Find where the given text appears and provide that cell's center as (X, Y) coordinate. 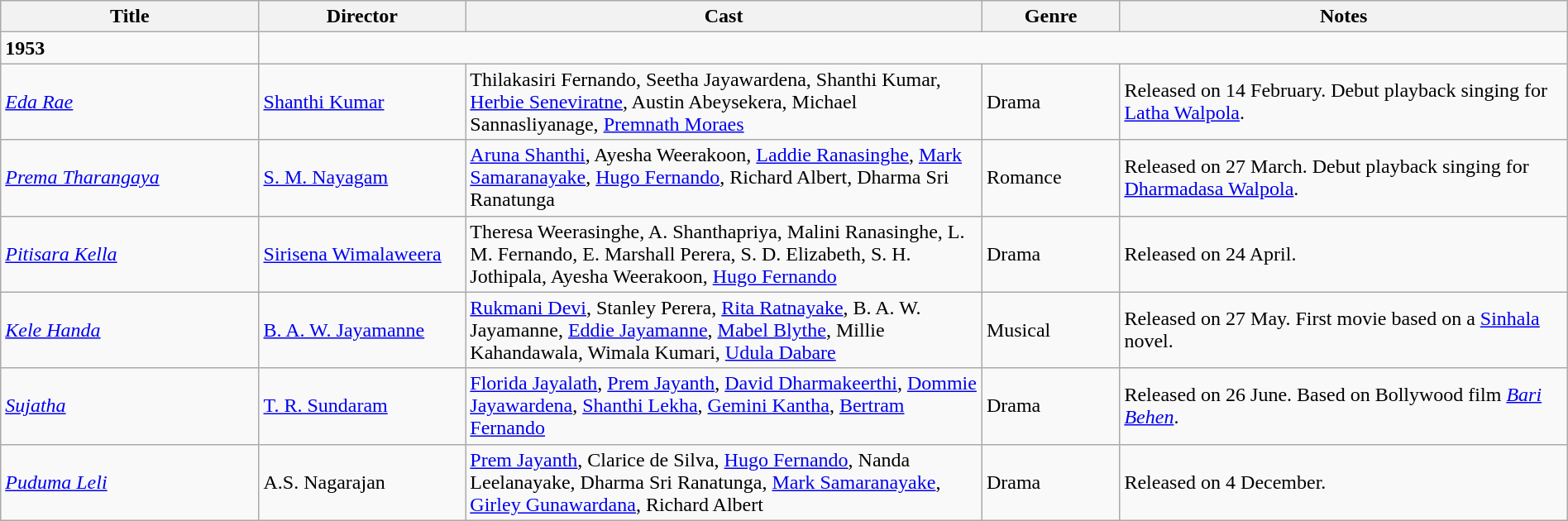
A.S. Nagarajan (362, 482)
Director (362, 17)
Title (130, 17)
Pitisara Kella (130, 254)
Florida Jayalath, Prem Jayanth, David Dharmakeerthi, Dommie Jayawardena, Shanthi Lekha, Gemini Kantha, Bertram Fernando (724, 406)
Prem Jayanth, Clarice de Silva, Hugo Fernando, Nanda Leelanayake, Dharma Sri Ranatunga, Mark Samaranayake, Girley Gunawardana, Richard Albert (724, 482)
Thilakasiri Fernando, Seetha Jayawardena, Shanthi Kumar, Herbie Seneviratne, Austin Abeysekera, Michael Sannasliyanage, Premnath Moraes (724, 102)
Released on 27 March. Debut playback singing for Dharmadasa Walpola. (1343, 178)
Released on 24 April. (1343, 254)
Notes (1343, 17)
Musical (1050, 330)
Eda Rae (130, 102)
Sirisena Wimalaweera (362, 254)
1953 (130, 48)
Sujatha (130, 406)
Released on 14 February. Debut playback singing for Latha Walpola. (1343, 102)
S. M. Nayagam (362, 178)
Released on 27 May. First movie based on a Sinhala novel. (1343, 330)
Shanthi Kumar (362, 102)
B. A. W. Jayamanne (362, 330)
Prema Tharangaya (130, 178)
Kele Handa (130, 330)
Aruna Shanthi, Ayesha Weerakoon, Laddie Ranasinghe, Mark Samaranayake, Hugo Fernando, Richard Albert, Dharma Sri Ranatunga (724, 178)
T. R. Sundaram (362, 406)
Released on 26 June. Based on Bollywood film Bari Behen. (1343, 406)
Genre (1050, 17)
Romance (1050, 178)
Released on 4 December. (1343, 482)
Puduma Leli (130, 482)
Rukmani Devi, Stanley Perera, Rita Ratnayake, B. A. W. Jayamanne, Eddie Jayamanne, Mabel Blythe, Millie Kahandawala, Wimala Kumari, Udula Dabare (724, 330)
Cast (724, 17)
